Determine the [X, Y] coordinate at the center of the cell enclosing the given text.  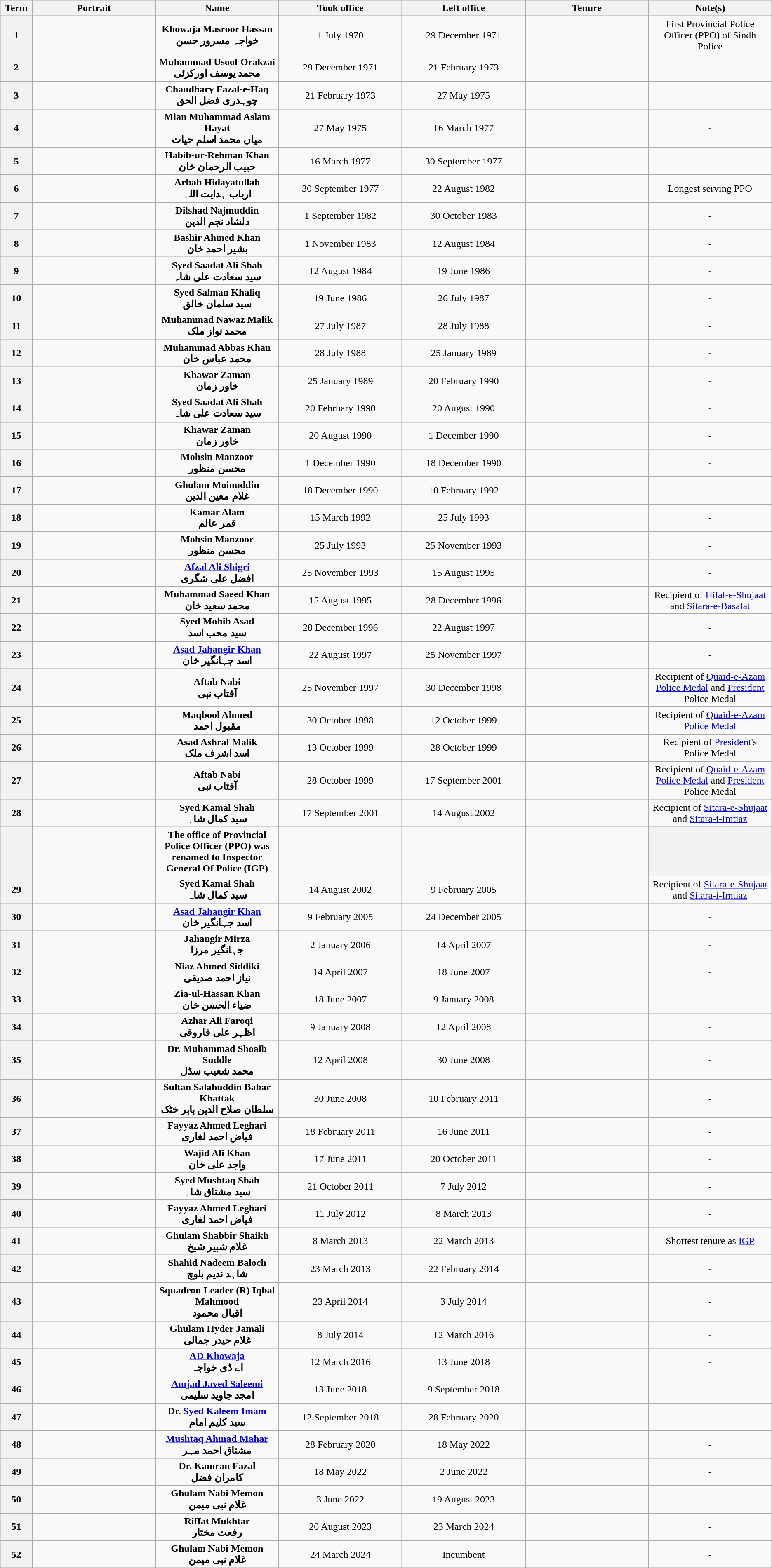
30 October 1998 [341, 721]
5 [16, 162]
AD Khowajaاے ڈی خواجہ [217, 1362]
Jahangir Mirzaجہانگیر مرزا [217, 945]
The office of Provincial Police Officer (PPO) was renamed to Inspector General Of Police (IGP) [217, 852]
Bashir Ahmed Khanبشیر احمد خان [217, 243]
Incumbent [464, 1554]
1 November 1983 [341, 243]
Dr. Kamran Fazalکامران فضل [217, 1472]
13 October 1999 [341, 748]
3 [16, 95]
20 October 2011 [464, 1159]
21 [16, 600]
Zia-ul-Hassan Khanضیاء الحسن خان [217, 999]
19 August 2023 [464, 1500]
21 October 2011 [341, 1186]
17 June 2011 [341, 1159]
Asad Ashraf Malikاسد اشرف ملک [217, 748]
22 [16, 627]
12 September 2018 [341, 1417]
Niaz Ahmed Siddikiنیاز احمد صدیقی [217, 972]
Khowaja Masroor Hassanخواجہ مسرور حسن [217, 35]
Amjad Javed Saleemiامجد جاوید سلیمی [217, 1390]
First Provincial Police Officer (PPO) of Sindh Police [710, 35]
Recipient of Hilal-e-Shujaat and Sitara-e-Basalat [710, 600]
22 August 1982 [464, 189]
24 March 2024 [341, 1554]
35 [16, 1060]
Recipient of Quaid-e-Azam Police Medal [710, 721]
30 [16, 918]
34 [16, 1027]
18 February 2011 [341, 1132]
Tenure [587, 8]
10 [16, 298]
Dilshad Najmuddinدلشاد نجم الدین [217, 216]
19 [16, 545]
41 [16, 1242]
Muhammad Saeed Khanمحمد سعید خان [217, 600]
1 September 1982 [341, 216]
18 [16, 518]
22 February 2014 [464, 1269]
25 [16, 721]
Syed Mushtaq Shahسید مشتاق شاہ [217, 1186]
Muhammad Abbas Khanمحمد عباس خان [217, 354]
Syed Mohib Asadسید محب اسد [217, 627]
24 December 2005 [464, 918]
Name [217, 8]
9 [16, 271]
Mian Muhammad Aslam Hayatمیاں محمد اسلم حیات [217, 128]
16 [16, 463]
11 July 2012 [341, 1214]
33 [16, 999]
46 [16, 1390]
4 [16, 128]
16 June 2011 [464, 1132]
Ghulam Moinuddinغلام معین الدین [217, 491]
8 [16, 243]
Arbab Hidayatullahارباب ہدایت اللہ [217, 189]
20 August 2023 [341, 1527]
Ghulam Shabbir Shaikhغلام شبیر شیخ [217, 1242]
Portrait [94, 8]
Took office [341, 8]
22 March 2013 [464, 1242]
23 April 2014 [341, 1302]
39 [16, 1186]
Maqbool Ahmedمقبول احمد [217, 721]
20 [16, 573]
45 [16, 1362]
Dr. Muhammad Shoaib Suddleمحمد شعیب سڈل [217, 1060]
15 March 1992 [341, 518]
23 March 2024 [464, 1527]
Term [16, 8]
27 July 1987 [341, 326]
Note(s) [710, 8]
2 June 2022 [464, 1472]
49 [16, 1472]
51 [16, 1527]
Recipient of President's Police Medal [710, 748]
37 [16, 1132]
7 July 2012 [464, 1186]
28 [16, 814]
10 February 2011 [464, 1099]
15 [16, 435]
Muhammad Usoof Orakzaiمحمد یوسف اورکزئی [217, 68]
13 [16, 381]
24 [16, 688]
2 [16, 68]
26 [16, 748]
Left office [464, 8]
31 [16, 945]
Riffat Mukhtarرفعت مختار [217, 1527]
50 [16, 1500]
12 October 1999 [464, 721]
26 July 1987 [464, 298]
42 [16, 1269]
8 July 2014 [341, 1335]
30 December 1998 [464, 688]
Dr. Syed Kaleem Imamسید کلیم امام [217, 1417]
27 [16, 780]
Syed Salman Khaliqسید سلمان خالق [217, 298]
Azhar Ali Faroqiاظہر علی فاروقی [217, 1027]
3 July 2014 [464, 1302]
32 [16, 972]
Afzal Ali Shigriافضل علی شگری [217, 573]
Longest serving PPO [710, 189]
2 January 2006 [341, 945]
Shortest tenure as IGP [710, 1242]
Habib-ur-Rehman Khanحبیب الرحمان خان [217, 162]
Mushtaq Ahmad Maharمشتاق احمد مہر [217, 1444]
36 [16, 1099]
23 March 2013 [341, 1269]
7 [16, 216]
29 [16, 890]
6 [16, 189]
47 [16, 1417]
44 [16, 1335]
1 [16, 35]
Squadron Leader (R) Iqbal Mahmoodاقبال محمود [217, 1302]
23 [16, 655]
40 [16, 1214]
12 [16, 354]
17 [16, 491]
43 [16, 1302]
3 June 2022 [341, 1500]
30 October 1983 [464, 216]
Wajid Ali Khanواجد علی خان [217, 1159]
Shahid Nadeem Balochشاہد ندیم بلوچ [217, 1269]
10 February 1992 [464, 491]
Kamar Alamقمر عالم [217, 518]
Muhammad Nawaz Malikمحمد نواز ملک [217, 326]
9 September 2018 [464, 1390]
38 [16, 1159]
Ghulam Hyder Jamaliغلام حیدر جمالی [217, 1335]
11 [16, 326]
Chaudhary Fazal-e-Haqچوہدری فضل الحق [217, 95]
52 [16, 1554]
48 [16, 1444]
14 [16, 408]
Sultan Salahuddin Babar Khattakسلطان صلاح الدین بابر خٹک [217, 1099]
1 July 1970 [341, 35]
